Return the (X, Y) coordinate for the center point of the cell that contains the specified text.  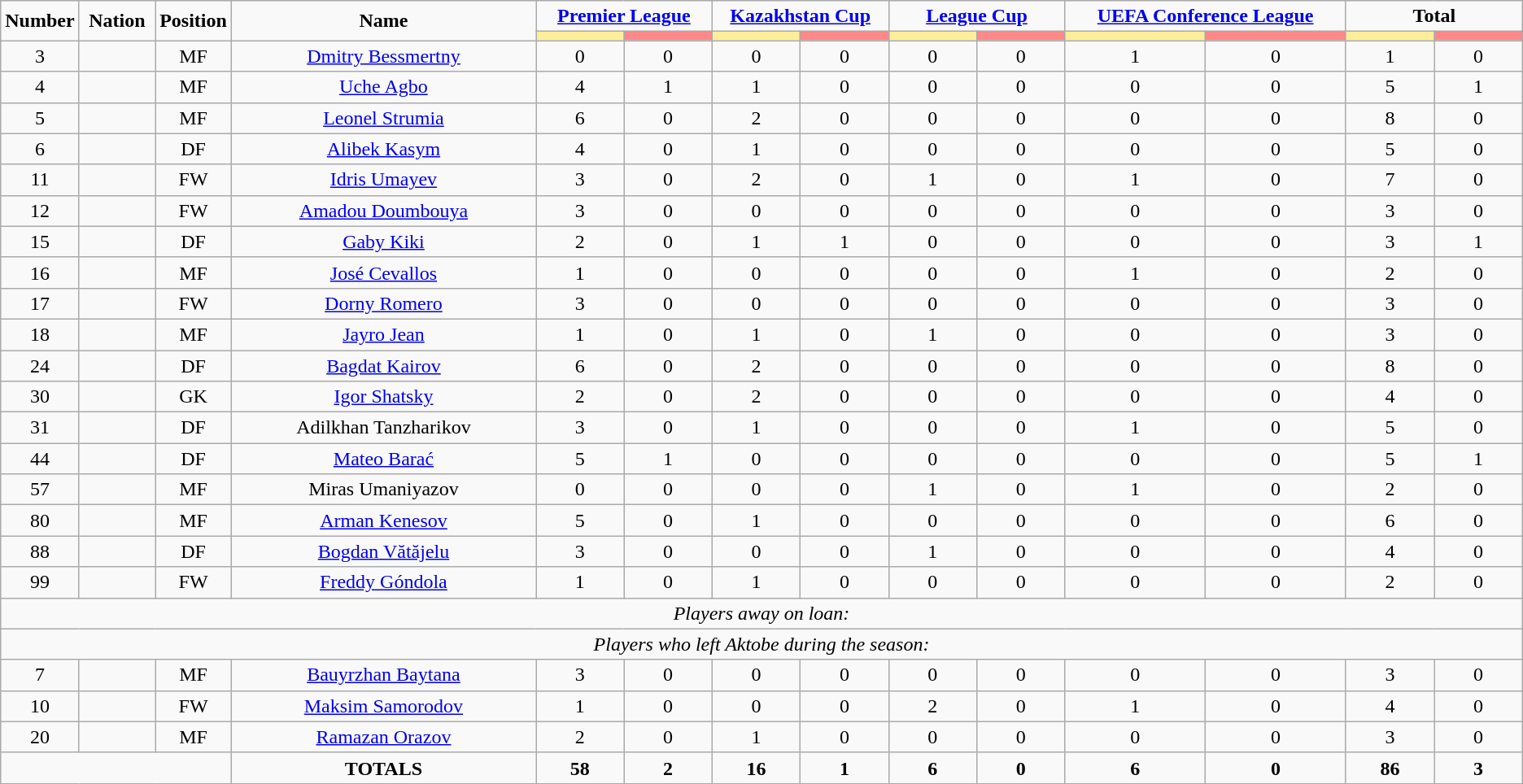
Jayro Jean (383, 334)
Ramazan Orazov (383, 737)
Dorny Romero (383, 303)
24 (40, 365)
58 (579, 768)
88 (40, 551)
Maksim Samorodov (383, 706)
Players away on loan: (761, 613)
31 (40, 428)
Players who left Aktobe during the season: (761, 644)
20 (40, 737)
Miras Umaniyazov (383, 490)
José Cevallos (383, 272)
Gaby Kiki (383, 242)
Name (383, 21)
11 (40, 180)
86 (1390, 768)
Bogdan Vătăjelu (383, 551)
Freddy Góndola (383, 582)
18 (40, 334)
12 (40, 211)
Leonel Strumia (383, 118)
Alibek Kasym (383, 149)
Number (40, 21)
GK (194, 397)
Kazakhstan Cup (801, 16)
Nation (117, 21)
Mateo Barać (383, 459)
17 (40, 303)
44 (40, 459)
99 (40, 582)
Amadou Doumbouya (383, 211)
Adilkhan Tanzharikov (383, 428)
Bauyrzhan Baytana (383, 675)
League Cup (976, 16)
Uche Agbo (383, 87)
Bagdat Kairov (383, 365)
Arman Kenesov (383, 520)
15 (40, 242)
TOTALS (383, 768)
UEFA Conference League (1206, 16)
Dmitry Bessmertny (383, 56)
Idris Umayev (383, 180)
Premier League (623, 16)
30 (40, 397)
Igor Shatsky (383, 397)
80 (40, 520)
Position (194, 21)
57 (40, 490)
10 (40, 706)
Total (1434, 16)
